Output the (x, y) coordinate of the center of the cell containing the given text.  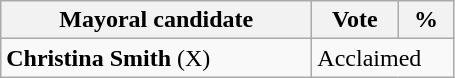
Christina Smith (X) (156, 58)
% (426, 20)
Mayoral candidate (156, 20)
Vote (355, 20)
Acclaimed (383, 58)
